Capture the cell that displays the provided text and extract its (X, Y) central coordinate. 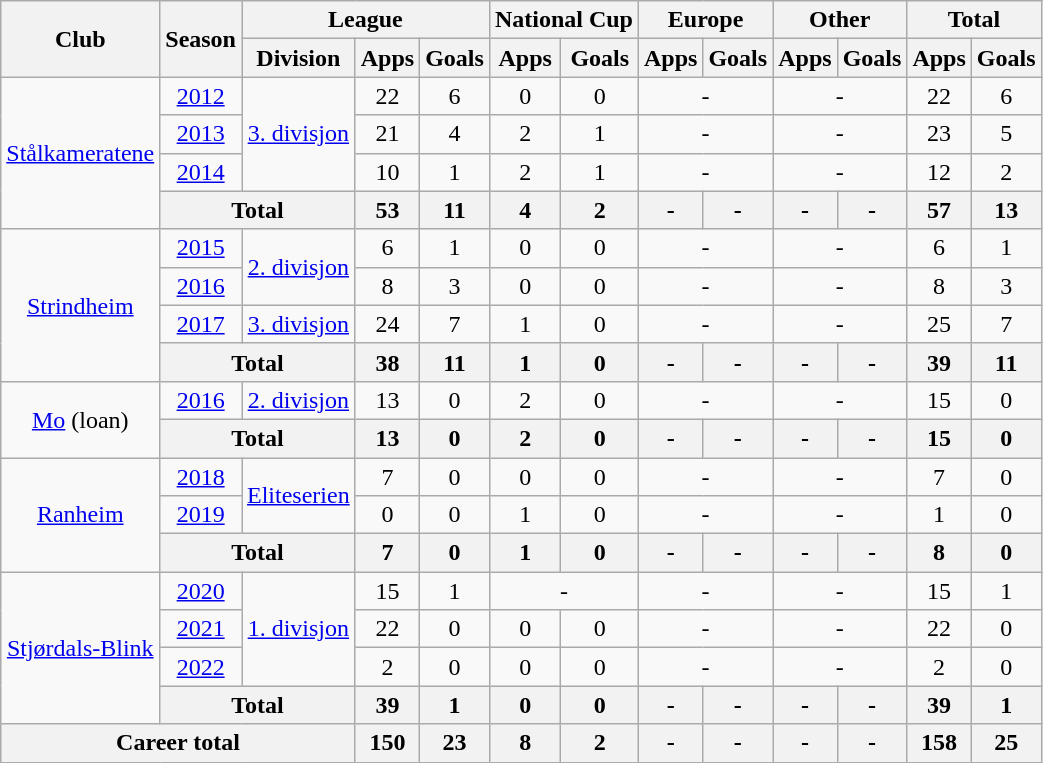
Season (201, 39)
2021 (201, 629)
Stjørdals-Blink (80, 648)
53 (387, 210)
Division (299, 58)
12 (939, 172)
Club (80, 39)
Eliteserien (299, 496)
League (366, 20)
National Cup (564, 20)
57 (939, 210)
2015 (201, 248)
2014 (201, 172)
2018 (201, 477)
Career total (178, 743)
2013 (201, 134)
24 (387, 324)
10 (387, 172)
2012 (201, 96)
2019 (201, 515)
Strindheim (80, 305)
Stålkameratene (80, 153)
1. divisjon (299, 629)
2022 (201, 667)
21 (387, 134)
Ranheim (80, 515)
Other (840, 20)
Europe (705, 20)
Mo (loan) (80, 419)
2020 (201, 591)
150 (387, 743)
38 (387, 362)
158 (939, 743)
5 (1006, 134)
2017 (201, 324)
